Search for the cell housing the specified text and yield its (X, Y) center coordinate. 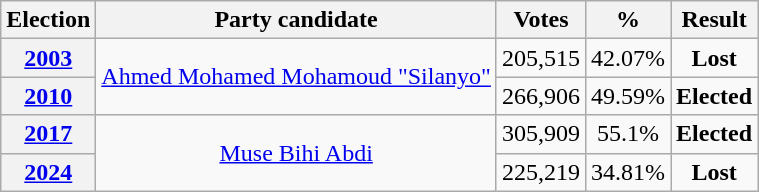
34.81% (628, 172)
2003 (48, 58)
49.59% (628, 96)
42.07% (628, 58)
2017 (48, 134)
2010 (48, 96)
Ahmed Mohamed Mohamoud "Silanyo" (296, 77)
% (628, 20)
225,219 (540, 172)
Votes (540, 20)
266,906 (540, 96)
Result (714, 20)
305,909 (540, 134)
Muse Bihi Abdi (296, 153)
Party candidate (296, 20)
Election (48, 20)
205,515 (540, 58)
55.1% (628, 134)
2024 (48, 172)
